Determine the [X, Y] coordinate at the center of the cell enclosing the given text.  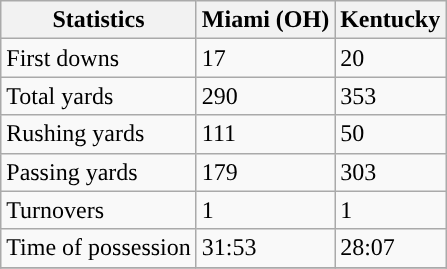
Miami (OH) [265, 20]
Rushing yards [99, 134]
17 [265, 58]
28:07 [390, 248]
Kentucky [390, 20]
111 [265, 134]
31:53 [265, 248]
290 [265, 96]
20 [390, 58]
303 [390, 172]
179 [265, 172]
353 [390, 96]
Total yards [99, 96]
Time of possession [99, 248]
First downs [99, 58]
Turnovers [99, 210]
Statistics [99, 20]
Passing yards [99, 172]
50 [390, 134]
